Return the (X, Y) coordinate for the center point of the cell that contains the specified text.  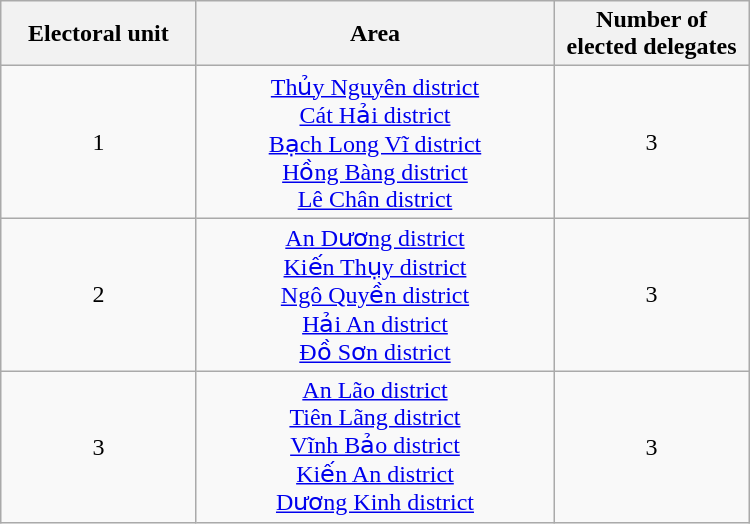
2 (98, 295)
An Lão districtTiên Lãng districtVĩnh Bảo districtKiến An districtDương Kinh district (375, 446)
An Dương districtKiến Thụy districtNgô Quyền districtHải An districtĐồ Sơn district (375, 295)
1 (98, 142)
Area (375, 34)
Electoral unit (98, 34)
Number of elected delegates (652, 34)
Thủy Nguyên districtCát Hải districtBạch Long Vĩ districtHồng Bàng districtLê Chân district (375, 142)
